Search for the cell housing the specified text and yield its [X, Y] center coordinate. 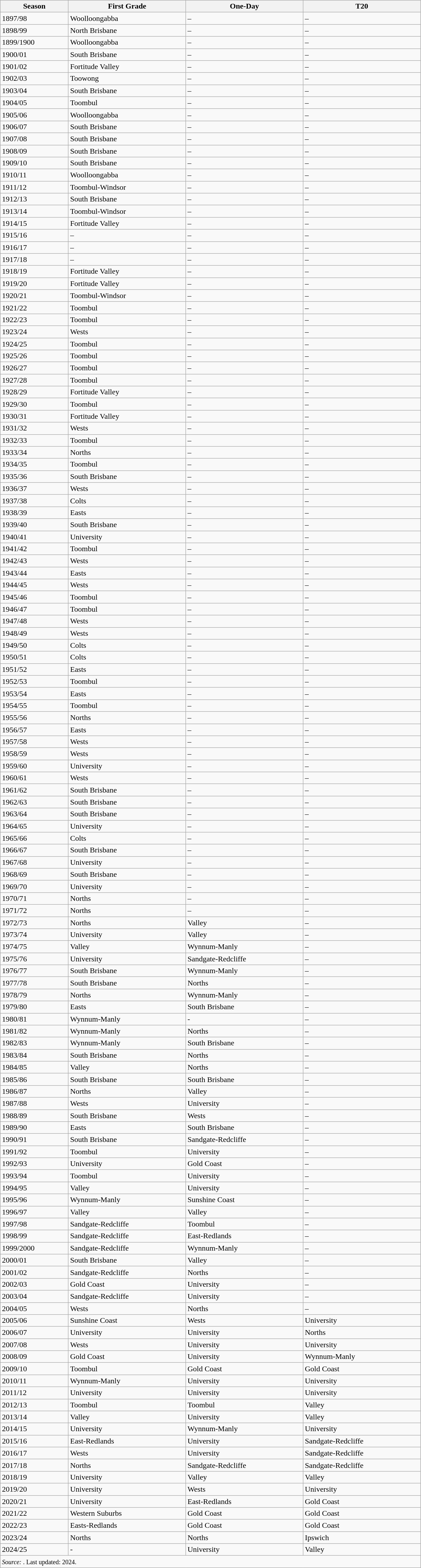
1995/96 [34, 1200]
1906/07 [34, 127]
1985/86 [34, 1079]
1971/72 [34, 910]
1957/58 [34, 742]
2006/07 [34, 1333]
2003/04 [34, 1296]
Easts-Redlands [127, 1526]
Source: . Last updated: 2024. [210, 1562]
2004/05 [34, 1309]
1898/99 [34, 30]
First Grade [127, 6]
2021/22 [34, 1514]
1936/37 [34, 488]
2010/11 [34, 1381]
1945/46 [34, 597]
1992/93 [34, 1164]
North Brisbane [127, 30]
2000/01 [34, 1260]
1919/20 [34, 284]
1994/95 [34, 1188]
Season [34, 6]
2024/25 [34, 1550]
1954/55 [34, 705]
1949/50 [34, 645]
1934/35 [34, 464]
1910/11 [34, 175]
1958/59 [34, 754]
1983/84 [34, 1055]
1969/70 [34, 886]
1996/97 [34, 1212]
1963/64 [34, 814]
1942/43 [34, 561]
1953/54 [34, 693]
1968/69 [34, 874]
1948/49 [34, 633]
T20 [362, 6]
1978/79 [34, 995]
1962/63 [34, 802]
1946/47 [34, 609]
1917/18 [34, 259]
1937/38 [34, 500]
1987/88 [34, 1103]
1930/31 [34, 416]
1903/04 [34, 91]
2018/19 [34, 1477]
1924/25 [34, 344]
1908/09 [34, 151]
1967/68 [34, 862]
1984/85 [34, 1067]
1925/26 [34, 356]
1927/28 [34, 380]
1943/44 [34, 573]
1993/94 [34, 1176]
1997/98 [34, 1224]
1905/06 [34, 115]
1932/33 [34, 440]
1921/22 [34, 308]
1965/66 [34, 838]
2012/13 [34, 1405]
1941/42 [34, 549]
2015/16 [34, 1441]
1979/80 [34, 1007]
Ipswich [362, 1538]
2008/09 [34, 1357]
1999/2000 [34, 1248]
1982/83 [34, 1043]
1940/41 [34, 537]
1976/77 [34, 971]
1956/57 [34, 730]
2019/20 [34, 1489]
1914/15 [34, 223]
1980/81 [34, 1019]
1902/03 [34, 79]
Toowong [127, 79]
1922/23 [34, 320]
1972/73 [34, 923]
1960/61 [34, 778]
1961/62 [34, 790]
1904/05 [34, 103]
1916/17 [34, 247]
1959/60 [34, 766]
1970/71 [34, 898]
1923/24 [34, 332]
1974/75 [34, 947]
2017/18 [34, 1465]
2022/23 [34, 1526]
1897/98 [34, 18]
1998/99 [34, 1236]
1913/14 [34, 211]
2020/21 [34, 1501]
2011/12 [34, 1393]
1973/74 [34, 935]
1911/12 [34, 187]
1955/56 [34, 717]
1966/67 [34, 850]
1929/30 [34, 404]
1928/29 [34, 392]
1915/16 [34, 235]
2001/02 [34, 1272]
1951/52 [34, 669]
1986/87 [34, 1091]
2016/17 [34, 1453]
1909/10 [34, 163]
2013/14 [34, 1417]
1926/27 [34, 368]
1947/48 [34, 621]
1912/13 [34, 199]
1950/51 [34, 657]
1988/89 [34, 1115]
1920/21 [34, 296]
1933/34 [34, 452]
1977/78 [34, 983]
Western Suburbs [127, 1514]
2014/15 [34, 1429]
1989/90 [34, 1128]
1981/82 [34, 1031]
1991/92 [34, 1152]
2009/10 [34, 1369]
1975/76 [34, 959]
1938/39 [34, 513]
1990/91 [34, 1140]
1900/01 [34, 54]
1939/40 [34, 525]
1931/32 [34, 428]
2023/24 [34, 1538]
1944/45 [34, 585]
2002/03 [34, 1284]
1907/08 [34, 139]
One-Day [244, 6]
1899/1900 [34, 42]
1918/19 [34, 271]
1964/65 [34, 826]
1952/53 [34, 681]
1901/02 [34, 67]
2007/08 [34, 1345]
2005/06 [34, 1321]
1935/36 [34, 476]
